Extract the [X, Y] coordinate from the center of the cell holding the provided text.  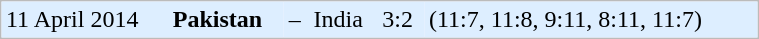
– [296, 20]
11 April 2014 [86, 20]
Pakistan [226, 20]
India [344, 20]
3:2 [402, 20]
(11:7, 11:8, 9:11, 8:11, 11:7) [590, 20]
